Detect which cell encompasses the target text, then output its (x, y) center coordinate. 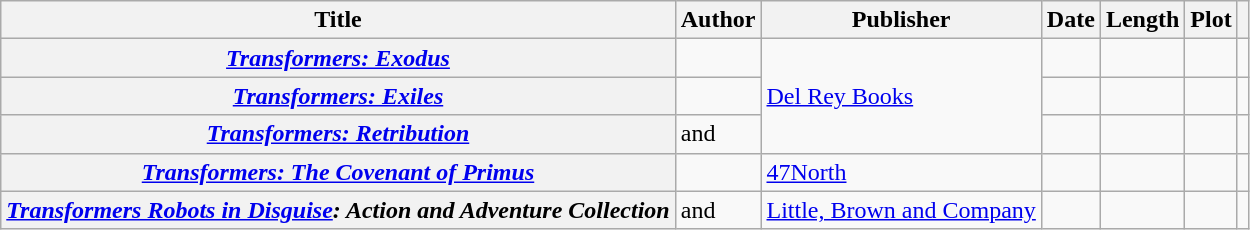
Title (338, 20)
Del Rey Books (901, 96)
Transformers: The Covenant of Primus (338, 172)
Length (1142, 20)
Transformers: Retribution (338, 134)
Transformers: Exiles (338, 96)
Date (1070, 20)
Publisher (901, 20)
Author (718, 20)
Little, Brown and Company (901, 210)
47North (901, 172)
Transformers: Exodus (338, 58)
Plot (1211, 20)
Transformers Robots in Disguise: Action and Adventure Collection (338, 210)
